Detect which cell encompasses the target text, then output its [x, y] center coordinate. 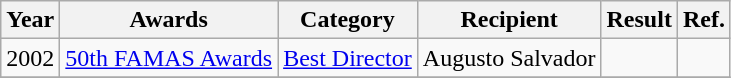
Recipient [509, 20]
Awards [169, 20]
50th FAMAS Awards [169, 58]
Category [348, 20]
Best Director [348, 58]
Ref. [704, 20]
Augusto Salvador [509, 58]
2002 [30, 58]
Result [639, 20]
Year [30, 20]
